Search for the cell housing the specified text and yield its [X, Y] center coordinate. 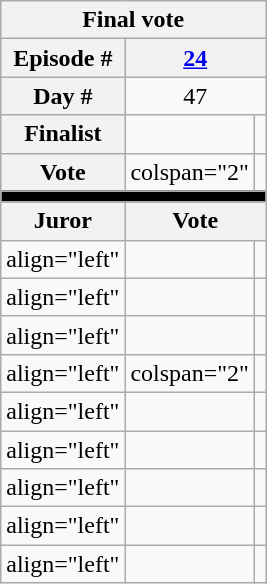
24 [196, 58]
47 [196, 96]
Day # [63, 96]
Final vote [134, 20]
Finalist [63, 134]
Episode # [63, 58]
Juror [63, 221]
